For the text-containing cell, return its midpoint in [X, Y] coordinate format. 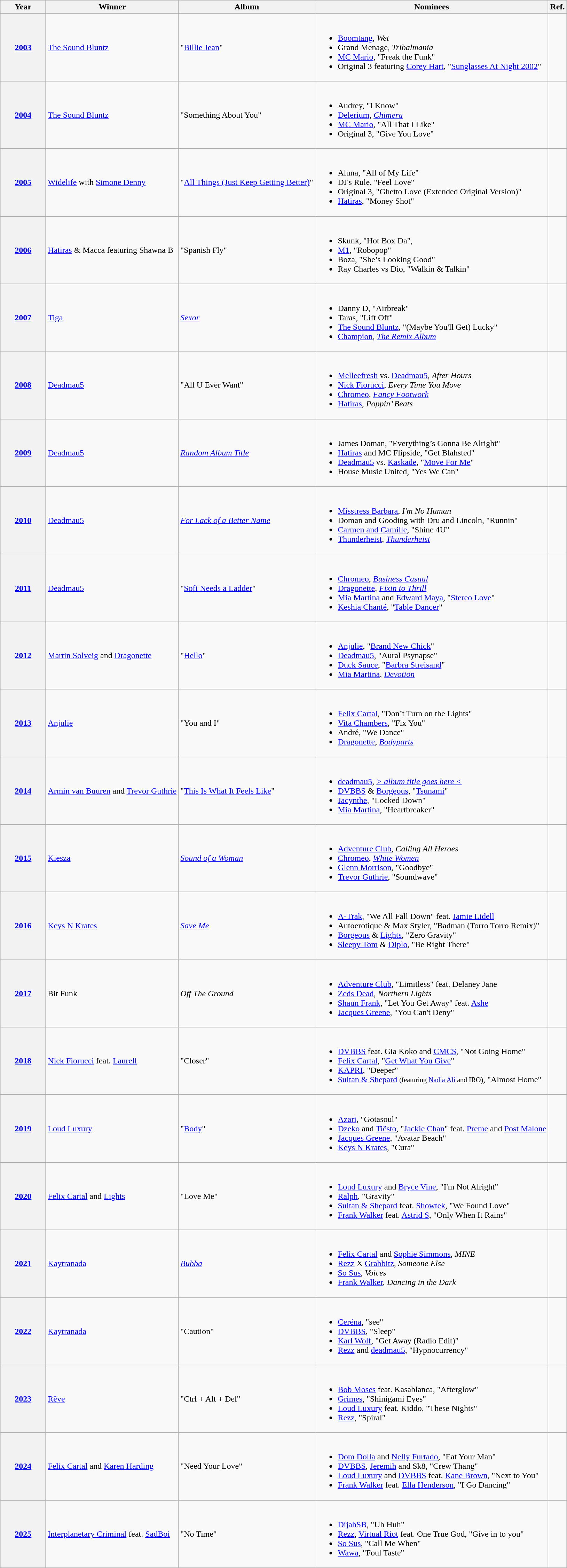
2022 [23, 1331]
2012 [23, 655]
Winner [112, 7]
"Closer" [247, 1061]
"Sofi Needs a Ladder" [247, 588]
Widelife with Simone Denny [112, 182]
Ceréna, "see"DVBBS, "Sleep"Karl Wolf, "Get Away (Radio Edit)"Rezz and deadmau5, "Hypnocurrency" [432, 1331]
"All U Ever Want" [247, 385]
"Spanish Fly" [247, 250]
Keys N Krates [112, 926]
2007 [23, 318]
Sound of a Woman [247, 858]
Bit Funk [112, 993]
"Hello" [247, 655]
For Lack of a Better Name [247, 520]
2015 [23, 858]
Off The Ground [247, 993]
deadmau5, > album title goes here <DVBBS & Borgeous, "Tsunami"Jacynthe, "Locked Down"Mia Martina, "Heartbreaker" [432, 791]
2023 [23, 1399]
2008 [23, 385]
Hatiras & Macca featuring Shawna B [112, 250]
Ref. [558, 7]
"You and I" [247, 723]
2019 [23, 1129]
Aluna, "All of My Life"DJ's Rule, "Feel Love"Original 3, "Ghetto Love (Extended Original Version)"Hatiras, "Money Shot" [432, 182]
DijahSB, "Uh Huh"Rezz, Virtual Riot feat. One True God, "Give in to you"So Sus, "Call Me When"Wawa, "Foul Taste" [432, 1534]
Adventure Club, "Limitless" feat. Delaney JaneZeds Dead, Northern LightsShaun Frank, "Let You Get Away" feat. AsheJacques Greene, "You Can't Deny" [432, 993]
"Love Me" [247, 1196]
"Caution" [247, 1331]
Sexor [247, 318]
2003 [23, 47]
"This Is What It Feels Like" [247, 791]
"Need Your Love" [247, 1466]
Bob Moses feat. Kasablanca, "Afterglow"Grimes, "Shinigami Eyes"Loud Luxury feat. Kiddo, "These Nights"Rezz, "Spiral" [432, 1399]
"All Things (Just Keep Getting Better)" [247, 182]
Anjulie [112, 723]
Misstress Barbara, I'm No HumanDoman and Gooding with Dru and Lincoln, "Runnin"Carmen and Camille, "Shine 4U"Thunderheist, Thunderheist [432, 520]
Anjulie, "Brand New Chick"Deadmau5, "Aural Psynapse"Duck Sauce, "Barbra Streisand"Mia Martina, Devotion [432, 655]
Felix Cartal and Sophie Simmons, MINERezz X Grabbitz, Someone ElseSo Sus, VoicesFrank Walker, Dancing in the Dark [432, 1264]
Armin van Buuren and Trevor Guthrie [112, 791]
2021 [23, 1264]
2013 [23, 723]
Kiesza [112, 858]
2024 [23, 1466]
2018 [23, 1061]
Skunk, "Hot Box Da",M1, "Robopop"Boza, "She’s Looking Good"Ray Charles vs Dio, "Walkin & Talkin" [432, 250]
"No Time" [247, 1534]
2005 [23, 182]
Random Album Title [247, 453]
Loud Luxury [112, 1129]
Nominees [432, 7]
Bubba [247, 1264]
"Billie Jean" [247, 47]
2020 [23, 1196]
Album [247, 7]
Save Me [247, 926]
Nick Fiorucci feat. Laurell [112, 1061]
Felix Cartal, "Don’t Turn on the Lights" Vita Chambers, "Fix You"André, "We Dance"Dragonette, Bodyparts [432, 723]
2006 [23, 250]
Azari, "Gotasoul"Dzeko and Tiësto, "Jackie Chan" feat. Preme and Post MaloneJacques Greene, "Avatar Beach"Keys N Krates, "Cura" [432, 1129]
2025 [23, 1534]
2014 [23, 791]
Felix Cartal and Karen Harding [112, 1466]
"Something About You" [247, 115]
2011 [23, 588]
2009 [23, 453]
2004 [23, 115]
Martin Solveig and Dragonette [112, 655]
Danny D, "Airbreak"Taras, "Lift Off"The Sound Bluntz, "(Maybe You'll Get) Lucky"Champion, The Remix Album [432, 318]
Year [23, 7]
Interplanetary Criminal feat. SadBoi [112, 1534]
Chromeo, Business CasualDragonette, Fixin to ThrillMia Martina and Edward Maya, "Stereo Love"Keshia Chanté, "Table Dancer" [432, 588]
Tiga [112, 318]
"Ctrl + Alt + Del" [247, 1399]
2010 [23, 520]
Melleefresh vs. Deadmau5, After HoursNick Fiorucci, Every Time You MoveChromeo, Fancy FootworkHatiras, Poppin’ Beats [432, 385]
2016 [23, 926]
Rêve [112, 1399]
Felix Cartal and Lights [112, 1196]
"Body" [247, 1129]
Boomtang, WetGrand Menage, TribalmaniaMC Mario, "Freak the Funk"Original 3 featuring Corey Hart, "Sunglasses At Night 2002" [432, 47]
Adventure Club, Calling All HeroesChromeo, White WomenGlenn Morrison, "Goodbye"Trevor Guthrie, "Soundwave" [432, 858]
2017 [23, 993]
Audrey, "I Know"Delerium, ChimeraMC Mario, "All That I Like"Original 3, "Give You Love" [432, 115]
